Provide the [x, y] coordinate of the cell's center where the given text is located.  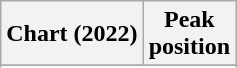
Peakposition [189, 34]
Chart (2022) [72, 34]
